Pinpoint the cell where the given text exists, returning its (x, y) midpoint coordinate. 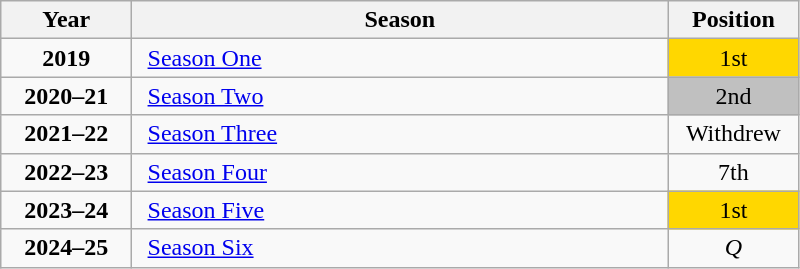
Season Four (400, 172)
Q (734, 248)
Year (66, 20)
Season One (400, 58)
2022–23 (66, 172)
Season Five (400, 210)
2024–25 (66, 248)
Withdrew (734, 134)
Season Six (400, 248)
Position (734, 20)
Season (400, 20)
2023–24 (66, 210)
7th (734, 172)
Season Three (400, 134)
2021–22 (66, 134)
2019 (66, 58)
Season Two (400, 96)
2nd (734, 96)
2020–21 (66, 96)
